Capture the cell that displays the provided text and extract its (X, Y) central coordinate. 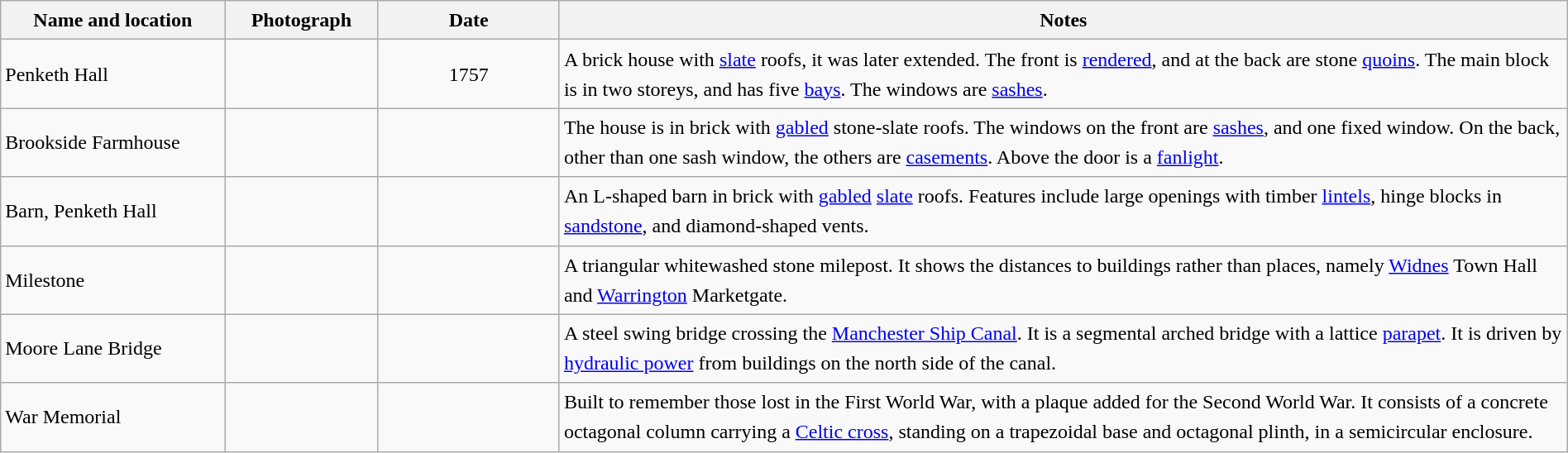
Brookside Farmhouse (112, 142)
Notes (1064, 20)
Penketh Hall (112, 74)
A triangular whitewashed stone milepost. It shows the distances to buildings rather than places, namely Widnes Town Hall and Warrington Marketgate. (1064, 279)
Moore Lane Bridge (112, 349)
Name and location (112, 20)
Milestone (112, 279)
Date (468, 20)
Photograph (301, 20)
1757 (468, 74)
War Memorial (112, 417)
Barn, Penketh Hall (112, 212)
